Capture the cell that displays the provided text and extract its [X, Y] central coordinate. 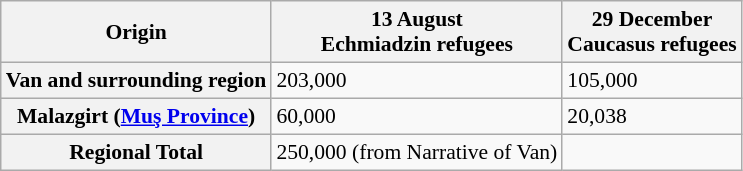
13 August Echmiadzin refugees [416, 32]
Origin [136, 32]
203,000 [416, 81]
250,000 (from Narrative of Van) [416, 153]
60,000 [416, 117]
Malazgirt (Muş Province) [136, 117]
29 December Caucasus refugees [652, 32]
105,000 [652, 81]
20,038 [652, 117]
Regional Total [136, 153]
Van and surrounding region [136, 81]
